Capture the cell that displays the provided text and extract its [X, Y] central coordinate. 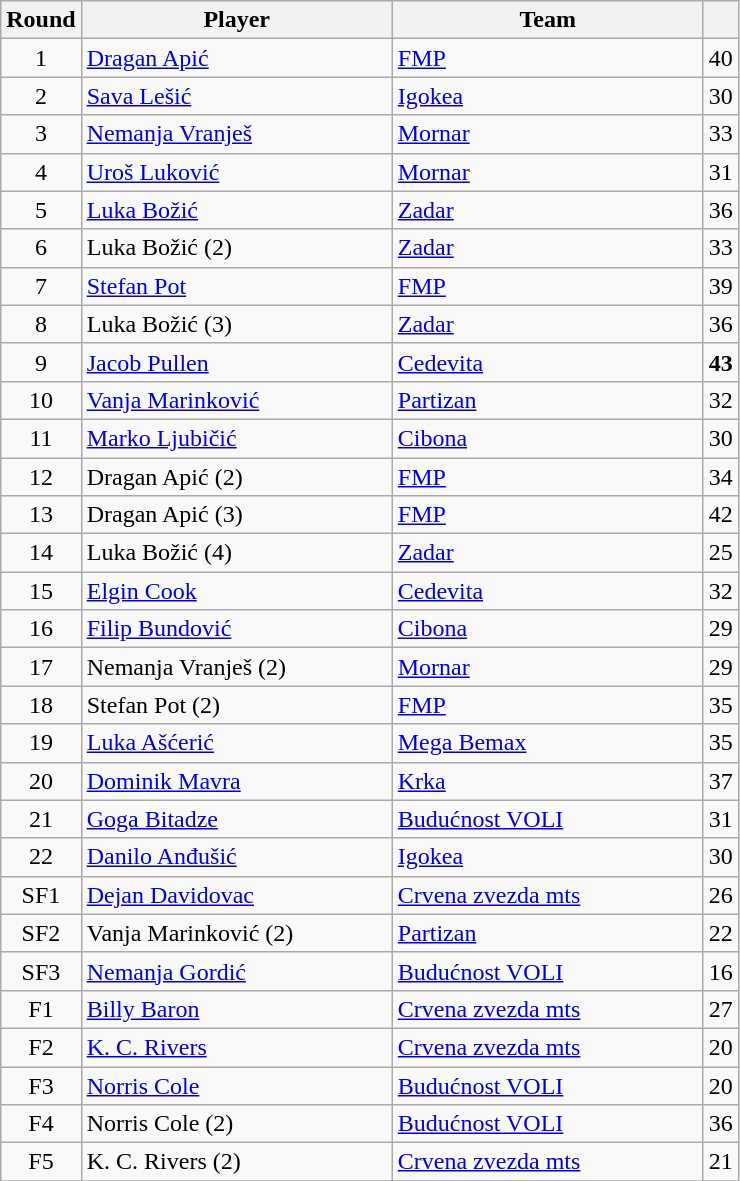
5 [41, 210]
SF2 [41, 933]
Dragan Apić (3) [236, 515]
Team [548, 20]
Goga Bitadze [236, 819]
SF3 [41, 971]
7 [41, 286]
K. C. Rivers [236, 1047]
Jacob Pullen [236, 362]
12 [41, 477]
Vanja Marinković [236, 400]
Stefan Pot [236, 286]
Danilo Anđušić [236, 857]
Norris Cole (2) [236, 1124]
42 [720, 515]
34 [720, 477]
Filip Bundović [236, 629]
Luka Ašćerić [236, 743]
37 [720, 781]
43 [720, 362]
Luka Božić (2) [236, 248]
8 [41, 324]
Luka Božić (4) [236, 553]
Player [236, 20]
9 [41, 362]
18 [41, 705]
15 [41, 591]
19 [41, 743]
Nemanja Vranješ [236, 134]
Mega Bemax [548, 743]
2 [41, 96]
Billy Baron [236, 1009]
Uroš Luković [236, 172]
Krka [548, 781]
Stefan Pot (2) [236, 705]
Elgin Cook [236, 591]
Vanja Marinković (2) [236, 933]
1 [41, 58]
Nemanja Gordić [236, 971]
Luka Božić (3) [236, 324]
39 [720, 286]
F2 [41, 1047]
11 [41, 438]
25 [720, 553]
13 [41, 515]
17 [41, 667]
10 [41, 400]
Round [41, 20]
14 [41, 553]
Marko Ljubičić [236, 438]
Dragan Apić [236, 58]
SF1 [41, 895]
Dragan Apić (2) [236, 477]
Luka Božić [236, 210]
F5 [41, 1162]
4 [41, 172]
K. C. Rivers (2) [236, 1162]
Nemanja Vranješ (2) [236, 667]
F1 [41, 1009]
40 [720, 58]
Sava Lešić [236, 96]
Dejan Davidovac [236, 895]
F4 [41, 1124]
27 [720, 1009]
3 [41, 134]
26 [720, 895]
Dominik Mavra [236, 781]
6 [41, 248]
Norris Cole [236, 1085]
F3 [41, 1085]
